Scan for the cell matching the given text and deliver its (X, Y) coordinate at center. 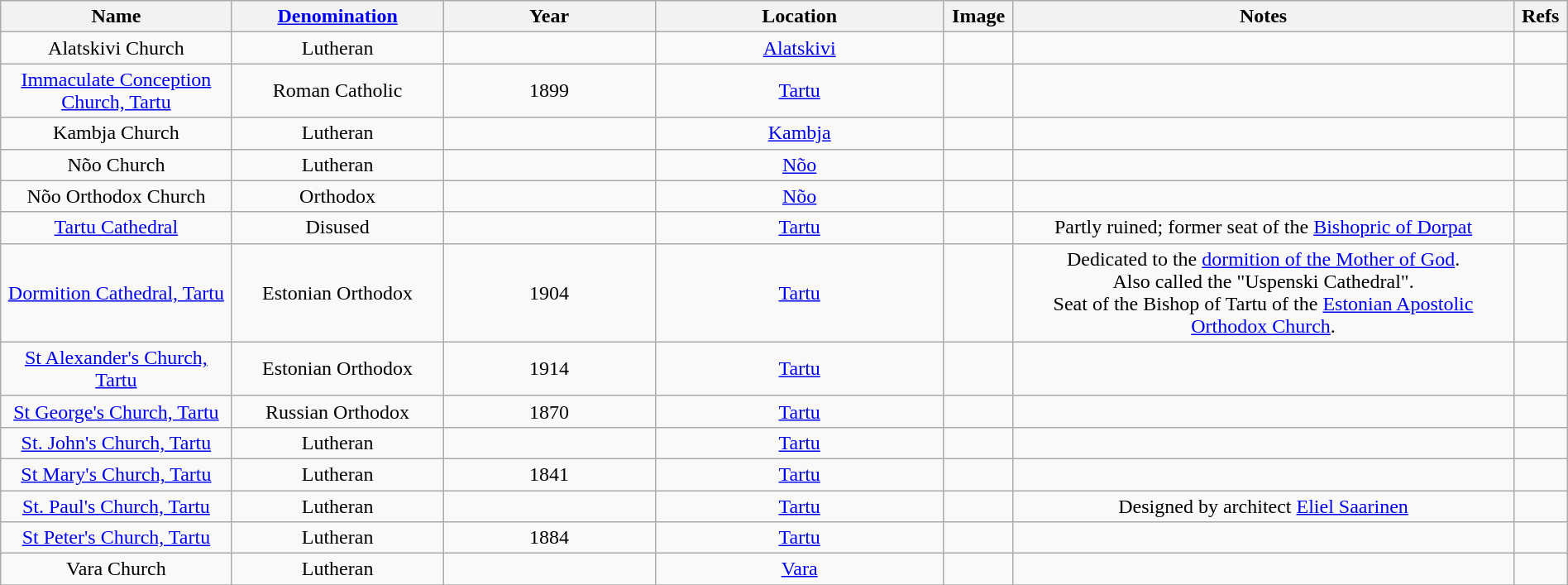
Nõo Church (116, 165)
Roman Catholic (337, 91)
Denomination (337, 17)
Orthodox (337, 196)
Alatskivi (799, 48)
1884 (549, 538)
St. John's Church, Tartu (116, 443)
Russian Orthodox (337, 411)
1914 (549, 369)
Vara (799, 569)
Alatskivi Church (116, 48)
Vara Church (116, 569)
Name (116, 17)
Immaculate Conception Church, Tartu (116, 91)
Partly ruined; former seat of the Bishopric of Dorpat (1264, 228)
St George's Church, Tartu (116, 411)
1870 (549, 411)
Refs (1540, 17)
Year (549, 17)
Location (799, 17)
1904 (549, 293)
St. Paul's Church, Tartu (116, 506)
Disused (337, 228)
1841 (549, 474)
Nõo Orthodox Church (116, 196)
Dormition Cathedral, Tartu (116, 293)
St Mary's Church, Tartu (116, 474)
Kambja Church (116, 133)
St Peter's Church, Tartu (116, 538)
St Alexander's Church, Tartu (116, 369)
Notes (1264, 17)
Kambja (799, 133)
Image (978, 17)
Designed by architect Eliel Saarinen (1264, 506)
1899 (549, 91)
Tartu Cathedral (116, 228)
